Return the [x, y] coordinate for the center point of the cell that contains the specified text.  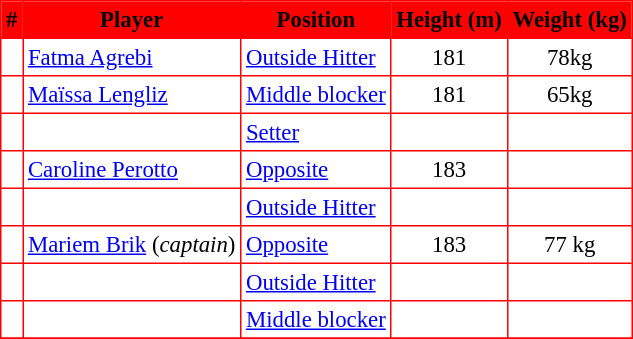
Setter [316, 132]
Weight (kg) [570, 20]
65kg [570, 95]
# [12, 20]
77 kg [570, 245]
Mariem Brik (captain) [132, 245]
Position [316, 20]
Maïssa Lengliz [132, 95]
78kg [570, 57]
Player [132, 20]
Caroline Perotto [132, 170]
Fatma Agrebi [132, 57]
Height (m) [449, 20]
